Pinpoint the cell where the given text exists, returning its [x, y] midpoint coordinate. 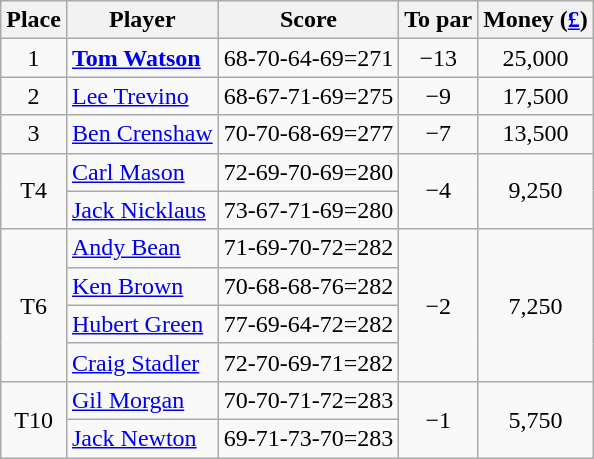
−7 [438, 134]
9,250 [536, 191]
1 [34, 58]
Score [308, 20]
69-71-73-70=283 [308, 438]
Carl Mason [142, 172]
7,250 [536, 305]
72-70-69-71=282 [308, 362]
Ken Brown [142, 286]
17,500 [536, 96]
70-70-68-69=277 [308, 134]
Lee Trevino [142, 96]
−9 [438, 96]
77-69-64-72=282 [308, 324]
5,750 [536, 419]
3 [34, 134]
T4 [34, 191]
−13 [438, 58]
Jack Newton [142, 438]
Ben Crenshaw [142, 134]
To par [438, 20]
2 [34, 96]
Jack Nicklaus [142, 210]
T6 [34, 305]
13,500 [536, 134]
Tom Watson [142, 58]
71-69-70-72=282 [308, 248]
−1 [438, 419]
Gil Morgan [142, 400]
−2 [438, 305]
Hubert Green [142, 324]
Craig Stadler [142, 362]
25,000 [536, 58]
70-70-71-72=283 [308, 400]
Player [142, 20]
68-67-71-69=275 [308, 96]
70-68-68-76=282 [308, 286]
68-70-64-69=271 [308, 58]
−4 [438, 191]
Place [34, 20]
Money (£) [536, 20]
73-67-71-69=280 [308, 210]
72-69-70-69=280 [308, 172]
Andy Bean [142, 248]
T10 [34, 419]
